Return the (X, Y) coordinate for the center point of the cell that contains the specified text.  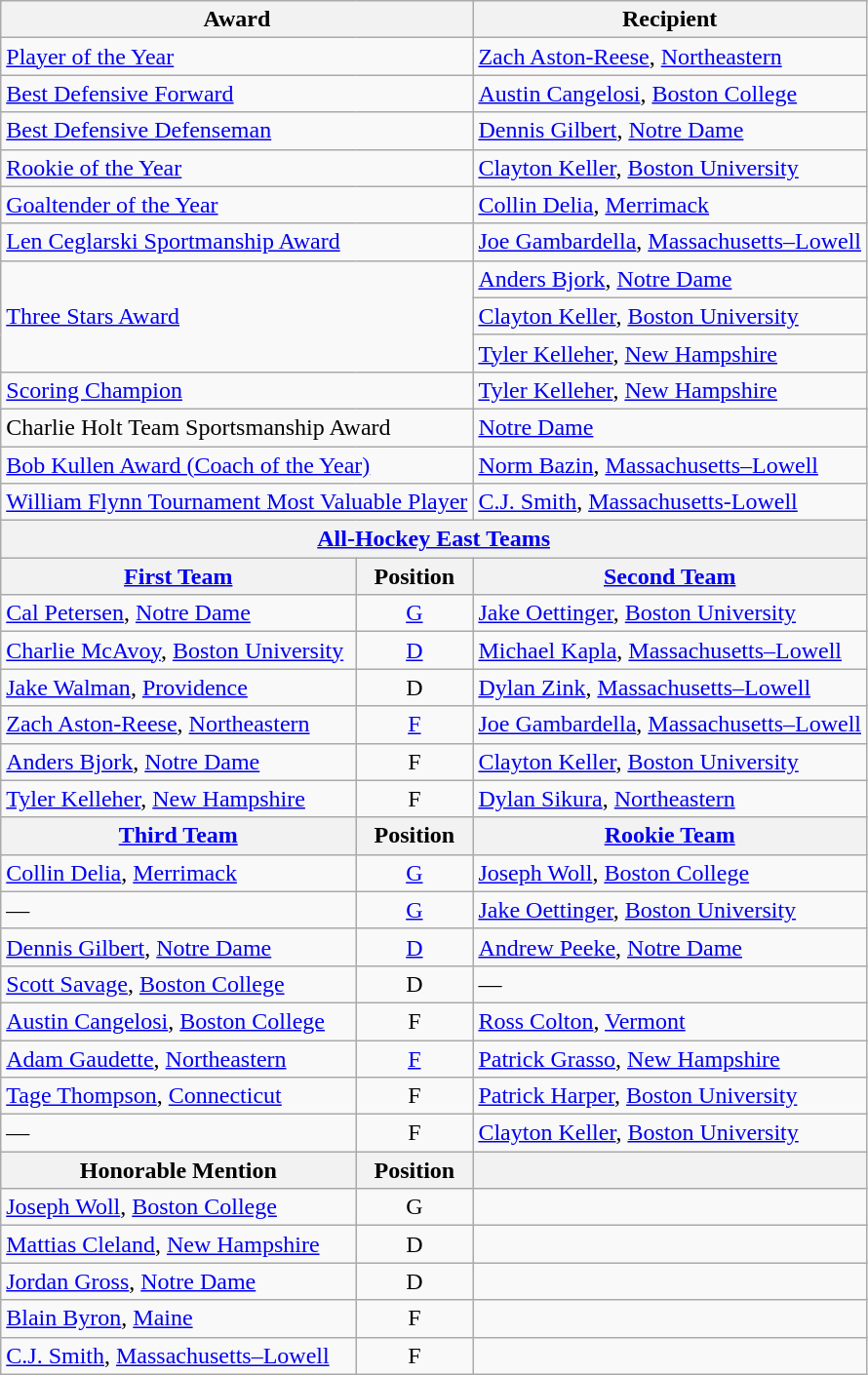
Player of the Year (237, 57)
Charlie McAvoy, Boston University (178, 650)
Three Stars Award (237, 316)
Tage Thompson, Connecticut (178, 1096)
Rookie Team (670, 836)
Patrick Grasso, New Hampshire (670, 1058)
Jordan Gross, Notre Dame (178, 1281)
Mattias Cleland, New Hampshire (178, 1244)
Dylan Zink, Massachusetts–Lowell (670, 687)
Second Team (670, 576)
William Flynn Tournament Most Valuable Player (237, 502)
Notre Dame (670, 427)
Rookie of the Year (237, 168)
First Team (178, 576)
Dylan Sikura, Northeastern (670, 799)
Best Defensive Defenseman (237, 131)
Bob Kullen Award (Coach of the Year) (237, 465)
All-Hockey East Teams (434, 539)
Adam Gaudette, Northeastern (178, 1058)
Honorable Mention (178, 1170)
Patrick Harper, Boston University (670, 1096)
Ross Colton, Vermont (670, 1021)
Norm Bazin, Massachusetts–Lowell (670, 465)
Recipient (670, 20)
C.J. Smith, Massachusetts-Lowell (670, 502)
Scott Savage, Boston College (178, 984)
Award (237, 20)
Scoring Champion (237, 390)
Charlie Holt Team Sportsmanship Award (237, 427)
Best Defensive Forward (237, 94)
Cal Petersen, Notre Dame (178, 613)
Jake Walman, Providence (178, 687)
Third Team (178, 836)
Len Ceglarski Sportmanship Award (237, 242)
Andrew Peeke, Notre Dame (670, 947)
C.J. Smith, Massachusetts–Lowell (178, 1355)
Michael Kapla, Massachusetts–Lowell (670, 650)
Goaltender of the Year (237, 205)
Blain Byron, Maine (178, 1318)
